Pinpoint the cell where the given text exists, returning its [x, y] midpoint coordinate. 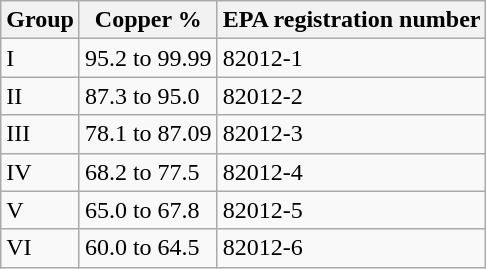
Group [40, 20]
60.0 to 64.5 [148, 248]
82012-4 [352, 172]
82012-6 [352, 248]
VI [40, 248]
EPA registration number [352, 20]
III [40, 134]
82012-1 [352, 58]
IV [40, 172]
87.3 to 95.0 [148, 96]
82012-3 [352, 134]
95.2 to 99.99 [148, 58]
82012-2 [352, 96]
II [40, 96]
65.0 to 67.8 [148, 210]
78.1 to 87.09 [148, 134]
68.2 to 77.5 [148, 172]
Copper % [148, 20]
82012-5 [352, 210]
V [40, 210]
I [40, 58]
